Return the [x, y] coordinate for the center point of the cell that contains the specified text.  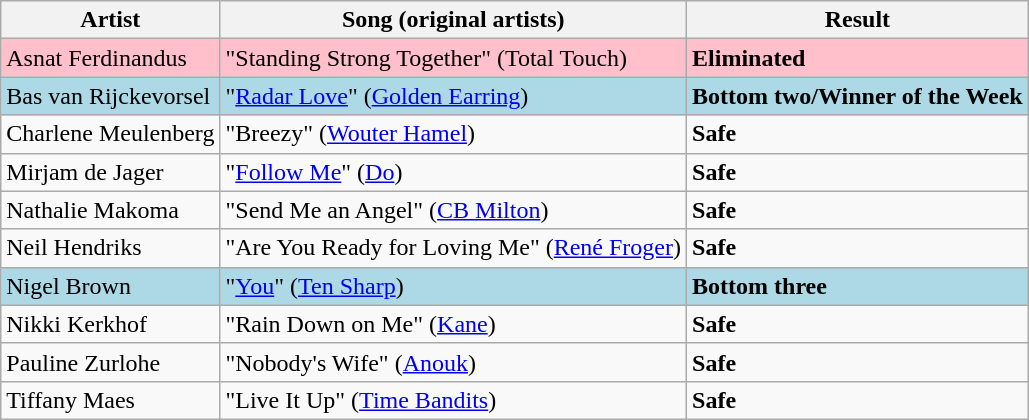
Bottom two/Winner of the Week [858, 96]
Asnat Ferdinandus [110, 58]
Nathalie Makoma [110, 210]
Result [858, 20]
"Rain Down on Me" (Kane) [454, 324]
"Standing Strong Together" (Total Touch) [454, 58]
Mirjam de Jager [110, 172]
Bas van Rijckevorsel [110, 96]
Pauline Zurlohe [110, 362]
Song (original artists) [454, 20]
"Live It Up" (Time Bandits) [454, 400]
Neil Hendriks [110, 248]
Charlene Meulenberg [110, 134]
Nigel Brown [110, 286]
"Nobody's Wife" (Anouk) [454, 362]
Tiffany Maes [110, 400]
"Radar Love" (Golden Earring) [454, 96]
Bottom three [858, 286]
"Follow Me" (Do) [454, 172]
Eliminated [858, 58]
Nikki Kerkhof [110, 324]
Artist [110, 20]
"Breezy" (Wouter Hamel) [454, 134]
"Are You Ready for Loving Me" (René Froger) [454, 248]
"Send Me an Angel" (CB Milton) [454, 210]
"You" (Ten Sharp) [454, 286]
